Identify which cell holds the provided text, then report its [x, y] central coordinate. 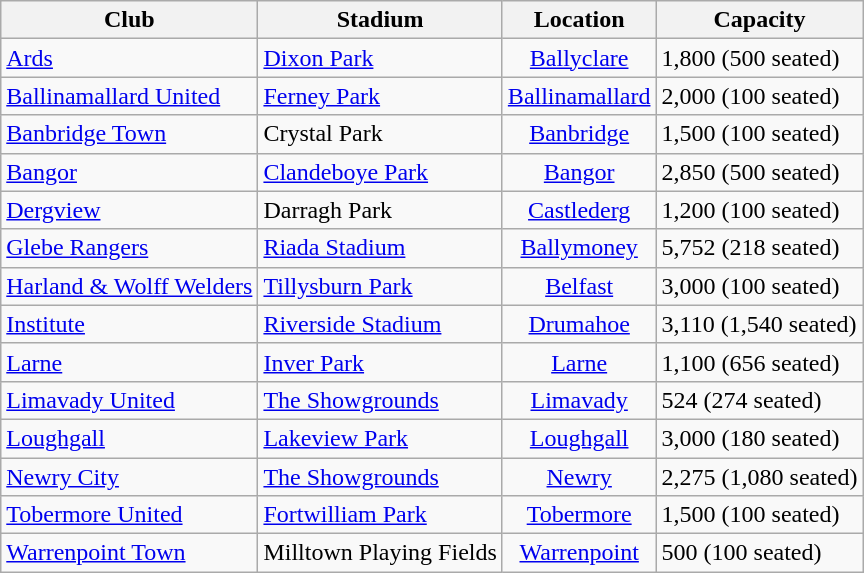
Lakeview Park [380, 438]
Belfast [579, 286]
Riada Stadium [380, 248]
Newry [579, 477]
Ballinamallard [579, 96]
Club [130, 20]
Tobermore United [130, 515]
Ballyclare [579, 58]
Warrenpoint Town [130, 553]
Castlederg [579, 210]
5,752 (218 seated) [760, 248]
3,000 (100 seated) [760, 286]
Institute [130, 324]
Banbridge Town [130, 134]
Stadium [380, 20]
Harland & Wolff Welders [130, 286]
Banbridge [579, 134]
Ballinamallard United [130, 96]
Riverside Stadium [380, 324]
Dergview [130, 210]
Limavady United [130, 400]
Drumahoe [579, 324]
524 (274 seated) [760, 400]
Clandeboye Park [380, 172]
Darragh Park [380, 210]
500 (100 seated) [760, 553]
Capacity [760, 20]
Tillysburn Park [380, 286]
3,110 (1,540 seated) [760, 324]
Ferney Park [380, 96]
1,200 (100 seated) [760, 210]
Ballymoney [579, 248]
Location [579, 20]
Limavady [579, 400]
Newry City [130, 477]
Glebe Rangers [130, 248]
Fortwilliam Park [380, 515]
Milltown Playing Fields [380, 553]
Dixon Park [380, 58]
1,100 (656 seated) [760, 362]
2,000 (100 seated) [760, 96]
2,850 (500 seated) [760, 172]
3,000 (180 seated) [760, 438]
Warrenpoint [579, 553]
Inver Park [380, 362]
1,800 (500 seated) [760, 58]
Ards [130, 58]
Tobermore [579, 515]
2,275 (1,080 seated) [760, 477]
Crystal Park [380, 134]
